Capture the cell that displays the provided text and extract its [X, Y] central coordinate. 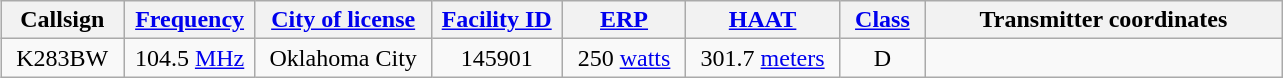
104.5 MHz [190, 58]
145901 [496, 58]
250 watts [624, 58]
Frequency [190, 20]
Transmitter coordinates [1103, 20]
City of license [343, 20]
ERP [624, 20]
Class [882, 20]
Oklahoma City [343, 58]
D [882, 58]
K283BW [62, 58]
Facility ID [496, 20]
Callsign [62, 20]
HAAT [763, 20]
301.7 meters [763, 58]
